Search for the cell housing the specified text and yield its [X, Y] center coordinate. 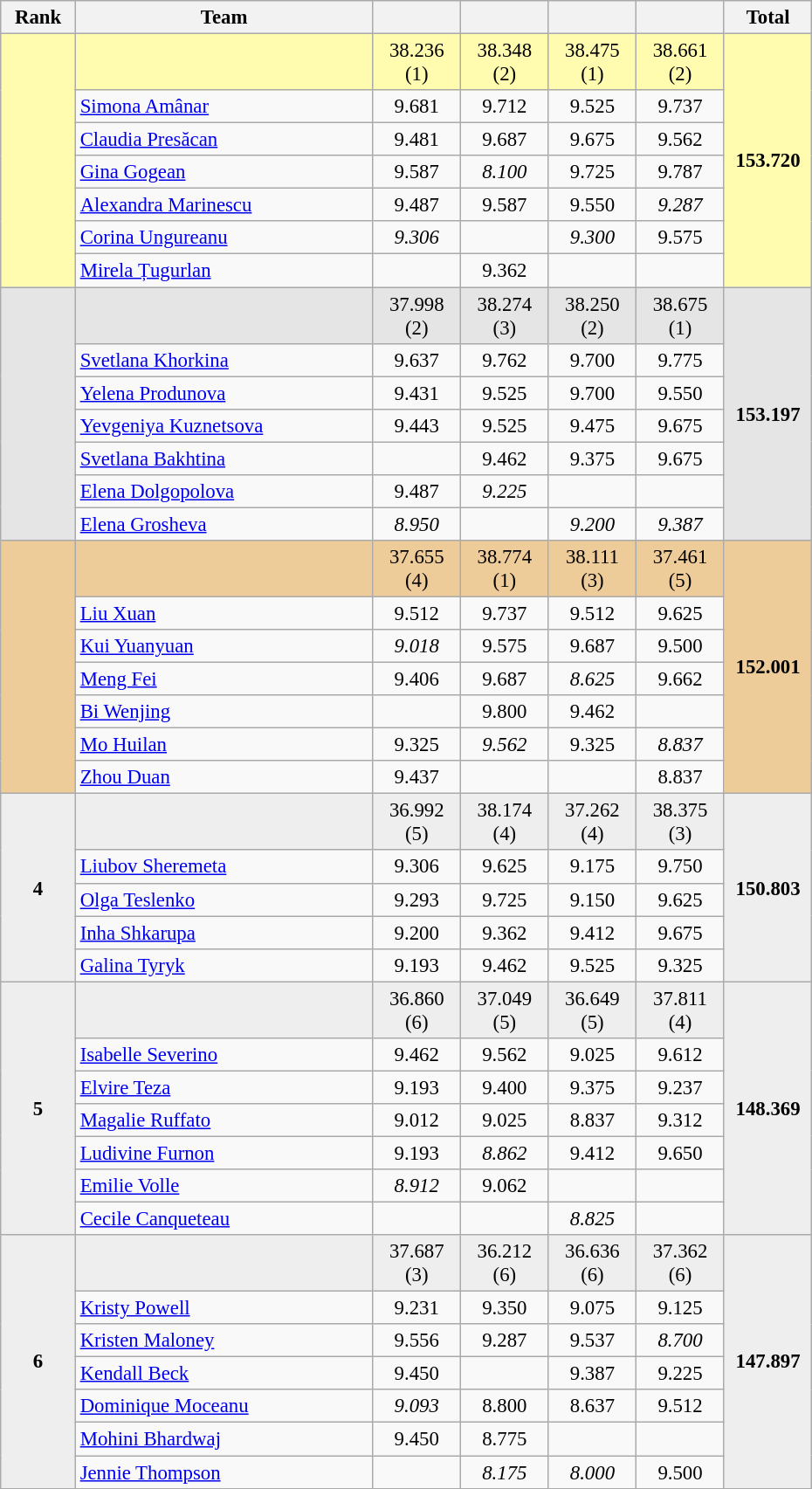
Olga Teslenko [224, 900]
8.775 [505, 1439]
8.637 [592, 1407]
148.369 [768, 1108]
Team [224, 17]
9.018 [417, 646]
38.274 (3) [505, 316]
4 [38, 887]
Kendall Beck [224, 1374]
Meng Fei [224, 679]
Elena Grosheva [224, 524]
38.250 (2) [592, 316]
Mo Huilan [224, 745]
9.150 [592, 900]
9.093 [417, 1407]
36.992 (5) [417, 823]
9.681 [417, 107]
9.012 [417, 1120]
9.650 [681, 1153]
Ludivine Furnon [224, 1153]
9.125 [681, 1308]
8.175 [505, 1472]
38.475 (1) [592, 63]
9.612 [681, 1055]
Claudia Presăcan [224, 140]
Kristen Maloney [224, 1341]
Alexandra Marinescu [224, 205]
9.775 [681, 360]
36.212 (6) [505, 1263]
Jennie Thompson [224, 1472]
9.800 [505, 712]
38.111 (3) [592, 569]
9.300 [592, 238]
9.787 [681, 172]
9.075 [592, 1308]
9.406 [417, 679]
9.481 [417, 140]
38.375 (3) [681, 823]
Gina Gogean [224, 172]
147.897 [768, 1361]
Total [768, 17]
8.862 [505, 1153]
150.803 [768, 887]
Kui Yuanyuan [224, 646]
9.293 [417, 900]
6 [38, 1361]
9.175 [592, 867]
Elvire Teza [224, 1087]
9.662 [681, 679]
153.720 [768, 161]
38.774 (1) [505, 569]
9.750 [681, 867]
152.001 [768, 667]
38.174 (4) [505, 823]
37.461 (5) [681, 569]
9.537 [592, 1341]
37.049 (5) [505, 1010]
Corina Ungureanu [224, 238]
38.236 (1) [417, 63]
9.475 [592, 425]
Inha Shkarupa [224, 933]
8.912 [417, 1186]
Mohini Bhardwaj [224, 1439]
9.443 [417, 425]
37.811 (4) [681, 1010]
Kristy Powell [224, 1308]
Isabelle Severino [224, 1055]
Mirela Țugurlan [224, 271]
37.655 (4) [417, 569]
Simona Amânar [224, 107]
38.661 (2) [681, 63]
Magalie Ruffato [224, 1120]
37.362 (6) [681, 1263]
8.825 [592, 1219]
9.637 [417, 360]
9.062 [505, 1186]
8.700 [681, 1341]
37.687 (3) [417, 1263]
9.437 [417, 777]
Dominique Moceanu [224, 1407]
9.400 [505, 1087]
37.262 (4) [592, 823]
8.800 [505, 1407]
9.762 [505, 360]
9.237 [681, 1087]
5 [38, 1108]
38.348 (2) [505, 63]
9.231 [417, 1308]
9.312 [681, 1120]
8.000 [592, 1472]
9.431 [417, 393]
8.950 [417, 524]
Yelena Produnova [224, 393]
Cecile Canqueteau [224, 1219]
8.100 [505, 172]
Bi Wenjing [224, 712]
9.712 [505, 107]
Svetlana Khorkina [224, 360]
Emilie Volle [224, 1186]
36.860 (6) [417, 1010]
Rank [38, 17]
Liubov Sheremeta [224, 867]
Galina Tyryk [224, 965]
8.625 [592, 679]
Elena Dolgopolova [224, 492]
36.636 (6) [592, 1263]
Liu Xuan [224, 613]
Zhou Duan [224, 777]
36.649 (5) [592, 1010]
153.197 [768, 414]
9.556 [417, 1341]
Yevgeniya Kuznetsova [224, 425]
37.998 (2) [417, 316]
Svetlana Bakhtina [224, 458]
38.675 (1) [681, 316]
9.350 [505, 1308]
